Extract the (X, Y) coordinate from the center of the cell holding the provided text.  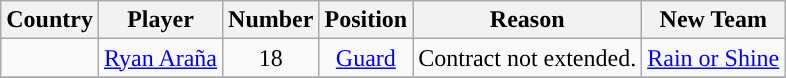
Position (366, 20)
New Team (714, 20)
Ryan Araña (160, 58)
Contract not extended. (528, 58)
Number (271, 20)
Guard (366, 58)
Country (50, 20)
Reason (528, 20)
18 (271, 58)
Player (160, 20)
Rain or Shine (714, 58)
